Return the [X, Y] coordinate for the center point of the cell that contains the specified text.  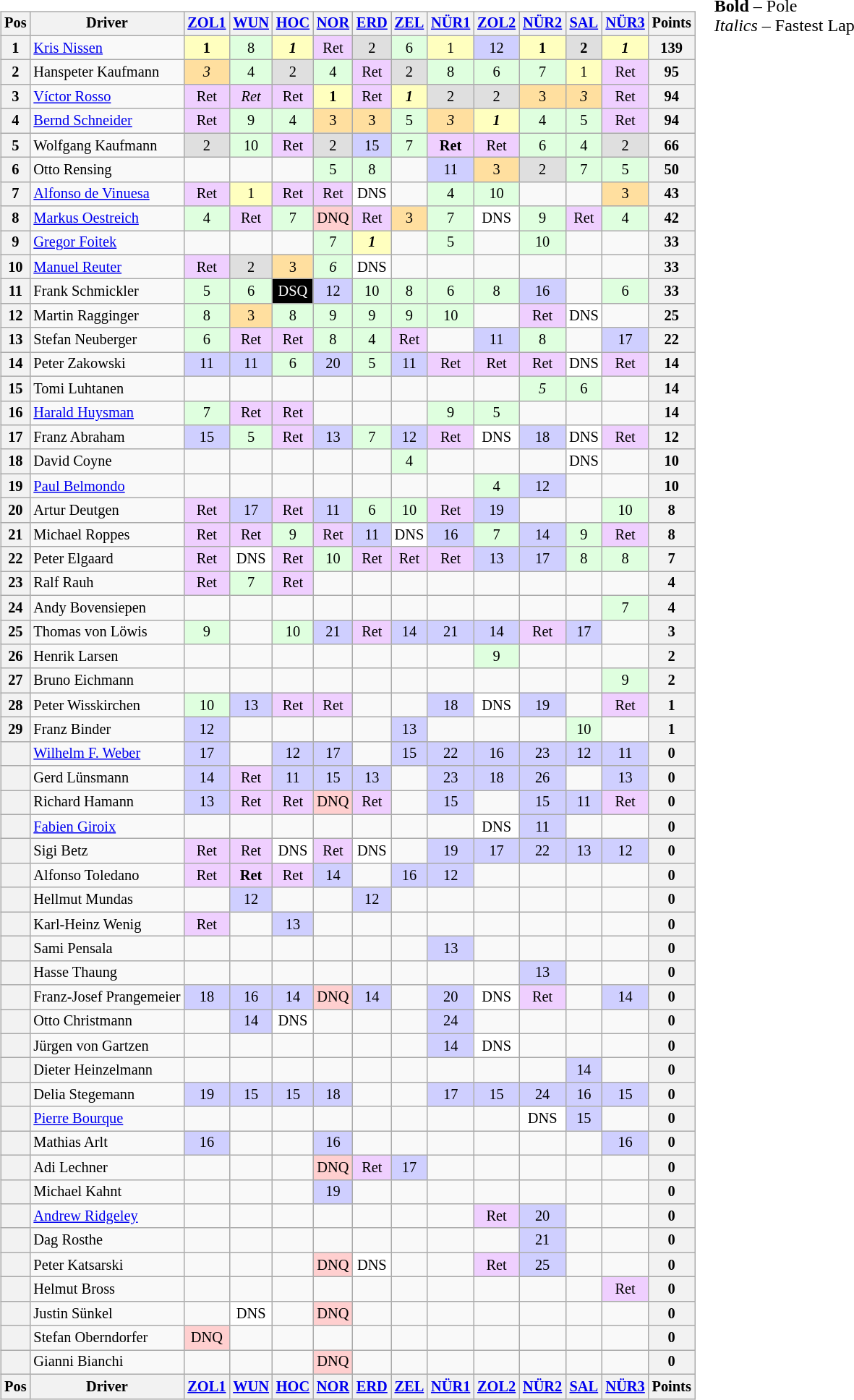
Peter Katsarski [107, 1265]
Gianni Bianchi [107, 1362]
43 [672, 194]
Andy Bovensiepen [107, 607]
Bernd Schneider [107, 121]
DSQ [293, 291]
Peter Wisskirchen [107, 705]
Michael Roppes [107, 534]
Artur Deutgen [107, 511]
Mathias Arlt [107, 1143]
42 [672, 218]
139 [672, 48]
Peter Zakowski [107, 364]
Michael Kahnt [107, 1192]
Thomas von Löwis [107, 632]
Otto Christmann [107, 1022]
Fabien Giroix [107, 827]
Franz Binder [107, 730]
David Coyne [107, 461]
66 [672, 145]
Hasse Thaung [107, 973]
Manuel Reuter [107, 267]
Richard Hamann [107, 803]
Franz-Josef Prangemeier [107, 997]
Bruno Eichmann [107, 680]
Gregor Foitek [107, 243]
Stefan Oberndorfer [107, 1338]
Henrik Larsen [107, 657]
Paul Belmondo [107, 486]
Kris Nissen [107, 48]
Alfonso Toledano [107, 876]
Delia Stegemann [107, 1095]
Ralf Rauh [107, 584]
Gerd Lünsmann [107, 778]
Justin Sünkel [107, 1313]
Markus Oestreich [107, 218]
Alfonso de Vinuesa [107, 194]
29 [15, 730]
Dieter Heinzelmann [107, 1070]
Martin Ragginger [107, 316]
Karl-Heinz Wenig [107, 924]
Adi Lechner [107, 1167]
Andrew Ridgeley [107, 1216]
Víctor Rosso [107, 97]
Tomi Luhtanen [107, 388]
50 [672, 170]
Harald Huysman [107, 413]
95 [672, 72]
Sigi Betz [107, 851]
Frank Schmickler [107, 291]
Dag Rosthe [107, 1240]
Sami Pensala [107, 949]
Hellmut Mundas [107, 900]
Franz Abraham [107, 437]
Stefan Neuberger [107, 340]
Helmut Bross [107, 1289]
Wolfgang Kaufmann [107, 145]
Otto Rensing [107, 170]
28 [15, 705]
Wilhelm F. Weber [107, 754]
Peter Elgaard [107, 559]
Hanspeter Kaufmann [107, 72]
27 [15, 680]
Pierre Bourque [107, 1119]
Jürgen von Gartzen [107, 1046]
